Find where the given text appears and provide that cell's center as (X, Y) coordinate. 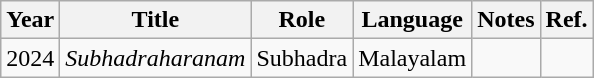
Subhadraharanam (156, 58)
Ref. (566, 20)
Role (302, 20)
Language (412, 20)
Malayalam (412, 58)
Notes (506, 20)
Title (156, 20)
Year (30, 20)
Subhadra (302, 58)
2024 (30, 58)
